Capture the cell that displays the provided text and extract its (X, Y) central coordinate. 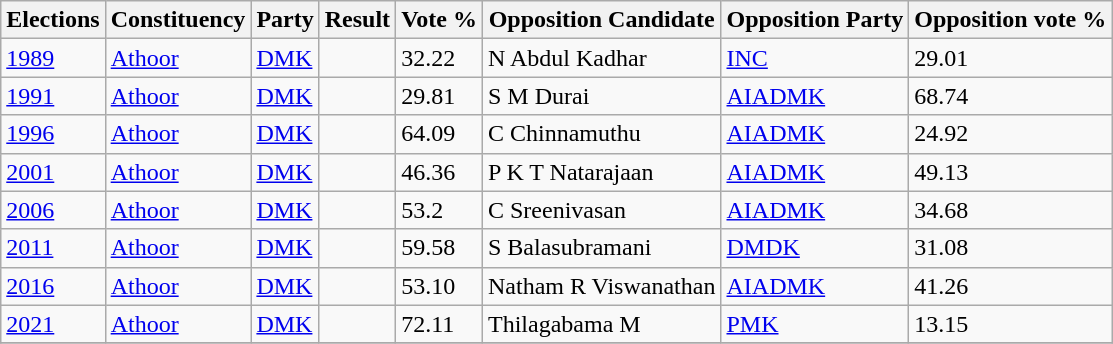
46.36 (440, 172)
N Abdul Kadhar (601, 58)
1991 (53, 96)
29.01 (1010, 58)
2021 (53, 324)
2011 (53, 248)
1996 (53, 134)
INC (815, 58)
Opposition Party (815, 20)
2016 (53, 286)
49.13 (1010, 172)
Opposition Candidate (601, 20)
Opposition vote % (1010, 20)
C Sreenivasan (601, 210)
Thilagabama M (601, 324)
Elections (53, 20)
1989 (53, 58)
Party (285, 20)
Constituency (178, 20)
32.22 (440, 58)
P K T Natarajaan (601, 172)
Vote % (440, 20)
72.11 (440, 324)
29.81 (440, 96)
59.58 (440, 248)
24.92 (1010, 134)
2001 (53, 172)
DMDK (815, 248)
64.09 (440, 134)
S M Durai (601, 96)
31.08 (1010, 248)
68.74 (1010, 96)
C Chinnamuthu (601, 134)
34.68 (1010, 210)
PMK (815, 324)
41.26 (1010, 286)
13.15 (1010, 324)
Result (357, 20)
2006 (53, 210)
S Balasubramani (601, 248)
Natham R Viswanathan (601, 286)
53.2 (440, 210)
53.10 (440, 286)
